Pinpoint the cell where the given text exists, returning its (x, y) midpoint coordinate. 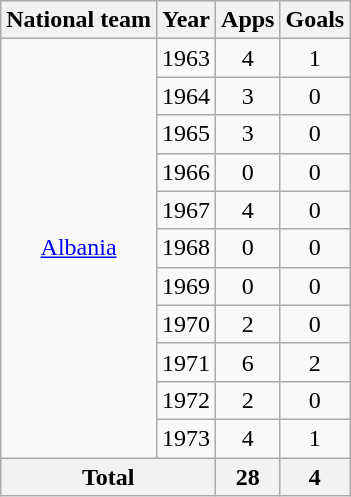
National team (79, 20)
1966 (186, 172)
1965 (186, 134)
6 (248, 362)
Goals (315, 20)
1972 (186, 400)
1973 (186, 438)
Total (108, 477)
1969 (186, 286)
1970 (186, 324)
1967 (186, 210)
Albania (79, 248)
Year (186, 20)
1971 (186, 362)
Apps (248, 20)
1968 (186, 248)
1963 (186, 58)
1964 (186, 96)
28 (248, 477)
